Locate the cell with the specified text and output its [x, y] center coordinate. 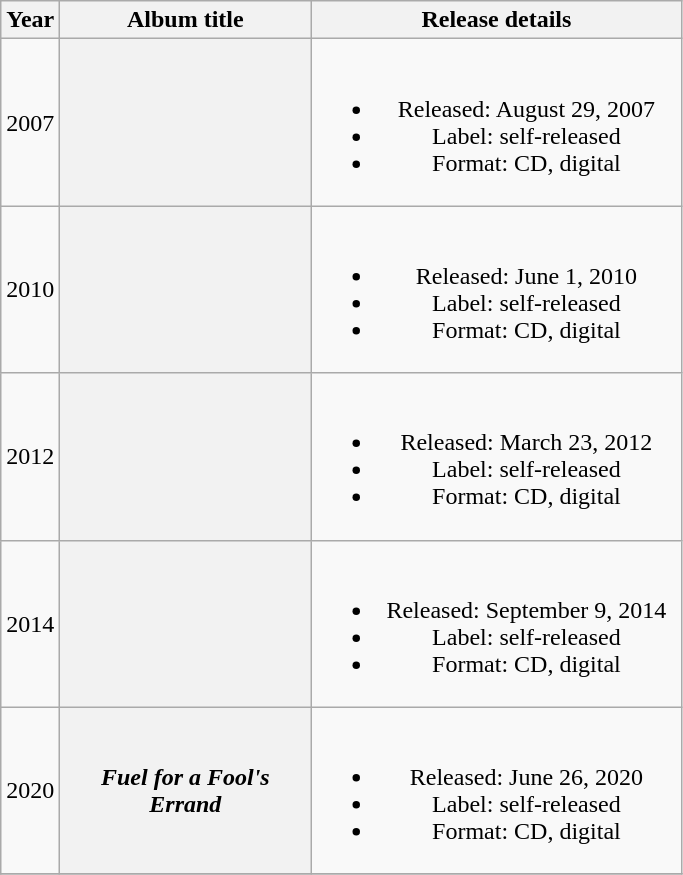
2007 [30, 122]
Released: June 1, 2010Label: self-releasedFormat: CD, digital [496, 290]
Released: June 26, 2020Label: self-releasedFormat: CD, digital [496, 790]
2020 [30, 790]
Released: August 29, 2007Label: self-releasedFormat: CD, digital [496, 122]
2012 [30, 456]
Released: September 9, 2014Label: self-releasedFormat: CD, digital [496, 624]
2010 [30, 290]
Album title [186, 20]
2014 [30, 624]
Fuel for a Fool's Errand [186, 790]
Released: March 23, 2012Label: self-releasedFormat: CD, digital [496, 456]
Release details [496, 20]
Year [30, 20]
